Search for the cell housing the specified text and yield its (X, Y) center coordinate. 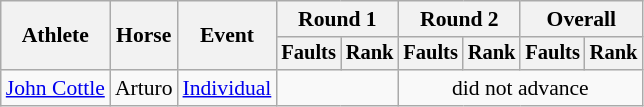
Round 2 (459, 19)
Horse (144, 36)
Overall (581, 19)
Athlete (56, 36)
Round 1 (337, 19)
Event (228, 36)
Individual (228, 88)
did not advance (520, 88)
Arturo (144, 88)
John Cottle (56, 88)
